Search for the cell housing the specified text and yield its (X, Y) center coordinate. 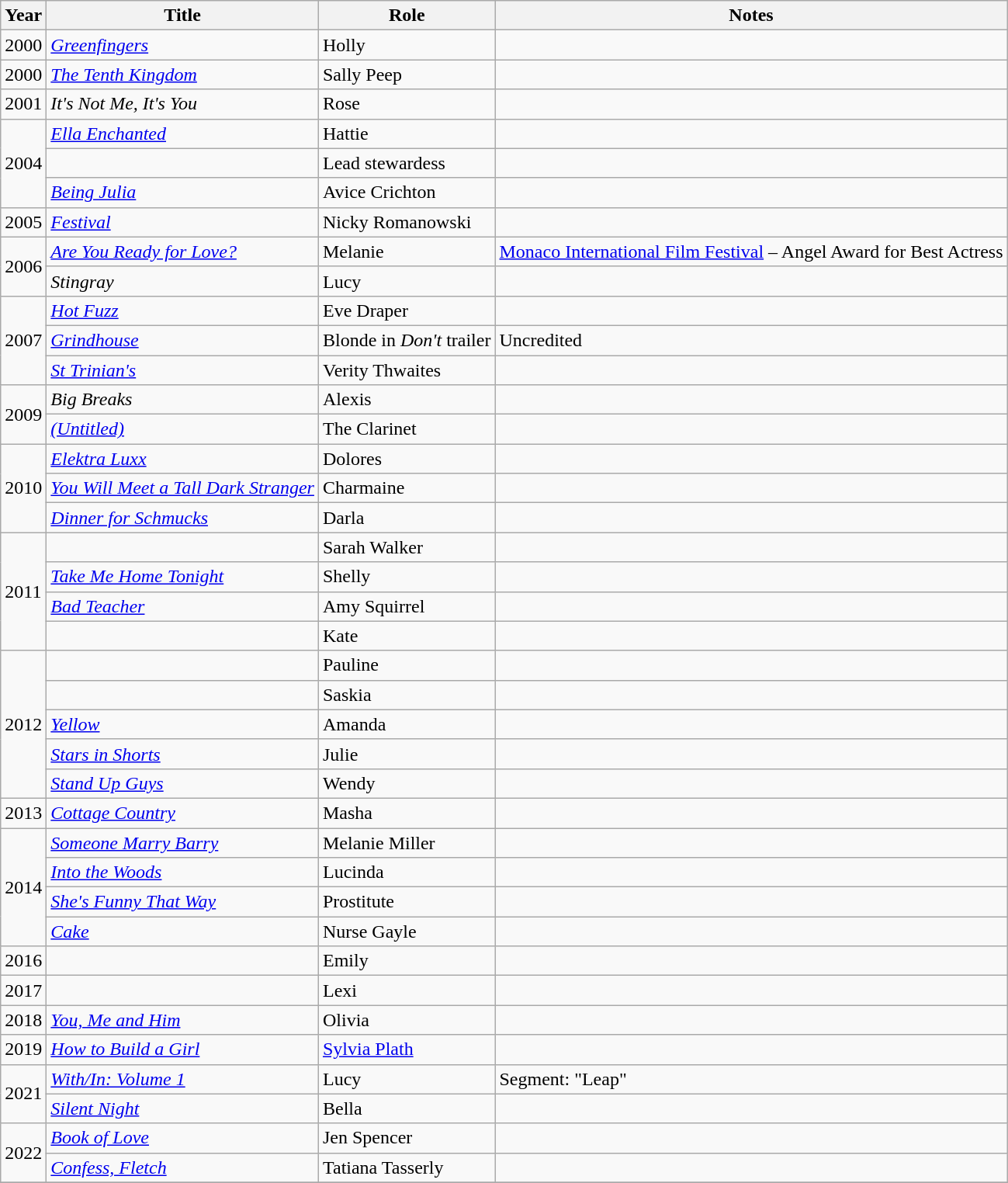
Segment: "Leap" (751, 1079)
Holly (407, 45)
Wendy (407, 783)
Elektra Luxx (183, 459)
Charmaine (407, 488)
Eve Draper (407, 310)
Monaco International Film Festival – Angel Award for Best Actress (751, 252)
2018 (23, 1020)
2016 (23, 961)
Shelly (407, 577)
2013 (23, 813)
(Untitled) (183, 429)
2005 (23, 222)
2014 (23, 886)
Sylvia Plath (407, 1049)
Hot Fuzz (183, 310)
She's Funny That Way (183, 902)
2006 (23, 266)
Big Breaks (183, 400)
Saskia (407, 695)
Julie (407, 754)
2004 (23, 163)
Uncredited (751, 340)
Role (407, 16)
Melanie Miller (407, 842)
Dolores (407, 459)
Olivia (407, 1020)
2022 (23, 1153)
Cake (183, 931)
Cottage Country (183, 813)
Amanda (407, 724)
St Trinian's (183, 370)
Emily (407, 961)
2011 (23, 591)
Pauline (407, 665)
With/In: Volume 1 (183, 1079)
Tatiana Tasserly (407, 1167)
Ella Enchanted (183, 134)
Masha (407, 813)
You Will Meet a Tall Dark Stranger (183, 488)
Lucinda (407, 873)
Bella (407, 1108)
2010 (23, 488)
2001 (23, 104)
Notes (751, 16)
Title (183, 16)
2007 (23, 340)
Sarah Walker (407, 547)
Silent Night (183, 1108)
Verity Thwaites (407, 370)
The Tenth Kingdom (183, 75)
Being Julia (183, 193)
Festival (183, 222)
Lexi (407, 990)
Avice Crichton (407, 193)
Grindhouse (183, 340)
Book of Love (183, 1138)
Stars in Shorts (183, 754)
It's Not Me, It's You (183, 104)
Confess, Fletch (183, 1167)
Blonde in Don't trailer (407, 340)
Alexis (407, 400)
Are You Ready for Love? (183, 252)
Someone Marry Barry (183, 842)
Take Me Home Tonight (183, 577)
The Clarinet (407, 429)
2019 (23, 1049)
Nurse Gayle (407, 931)
Melanie (407, 252)
Darla (407, 518)
Amy Squirrel (407, 606)
Stingray (183, 281)
Prostitute (407, 902)
2021 (23, 1094)
Dinner for Schmucks (183, 518)
Bad Teacher (183, 606)
2017 (23, 990)
Yellow (183, 724)
Rose (407, 104)
Nicky Romanowski (407, 222)
Stand Up Guys (183, 783)
Greenfingers (183, 45)
Sally Peep (407, 75)
Year (23, 16)
Hattie (407, 134)
How to Build a Girl (183, 1049)
2012 (23, 724)
Jen Spencer (407, 1138)
Kate (407, 636)
Lead stewardess (407, 163)
Into the Woods (183, 873)
2009 (23, 415)
You, Me and Him (183, 1020)
